Return the [X, Y] coordinate for the center point of the cell that contains the specified text.  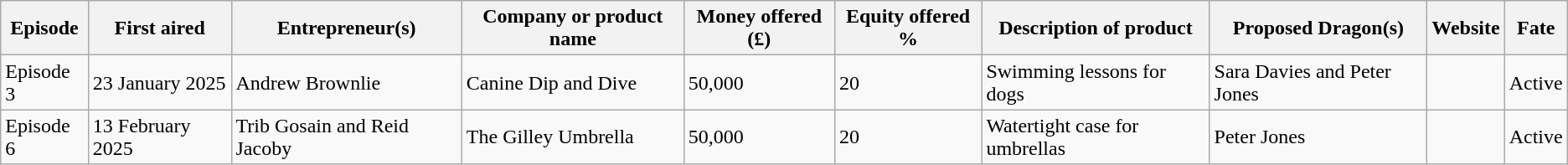
Equity offered % [908, 28]
First aired [159, 28]
Episode 3 [45, 82]
Andrew Brownlie [347, 82]
Entrepreneur(s) [347, 28]
Swimming lessons for dogs [1096, 82]
Website [1466, 28]
Sara Davies and Peter Jones [1318, 82]
Peter Jones [1318, 137]
The Gilley Umbrella [573, 137]
Money offered (£) [759, 28]
Canine Dip and Dive [573, 82]
Company or product name [573, 28]
Watertight case for umbrellas [1096, 137]
Episode [45, 28]
Description of product [1096, 28]
Trib Gosain and Reid Jacoby [347, 137]
23 January 2025 [159, 82]
13 February 2025 [159, 137]
Episode 6 [45, 137]
Fate [1536, 28]
Proposed Dragon(s) [1318, 28]
